Return the [x, y] coordinate for the center point of the cell that contains the specified text.  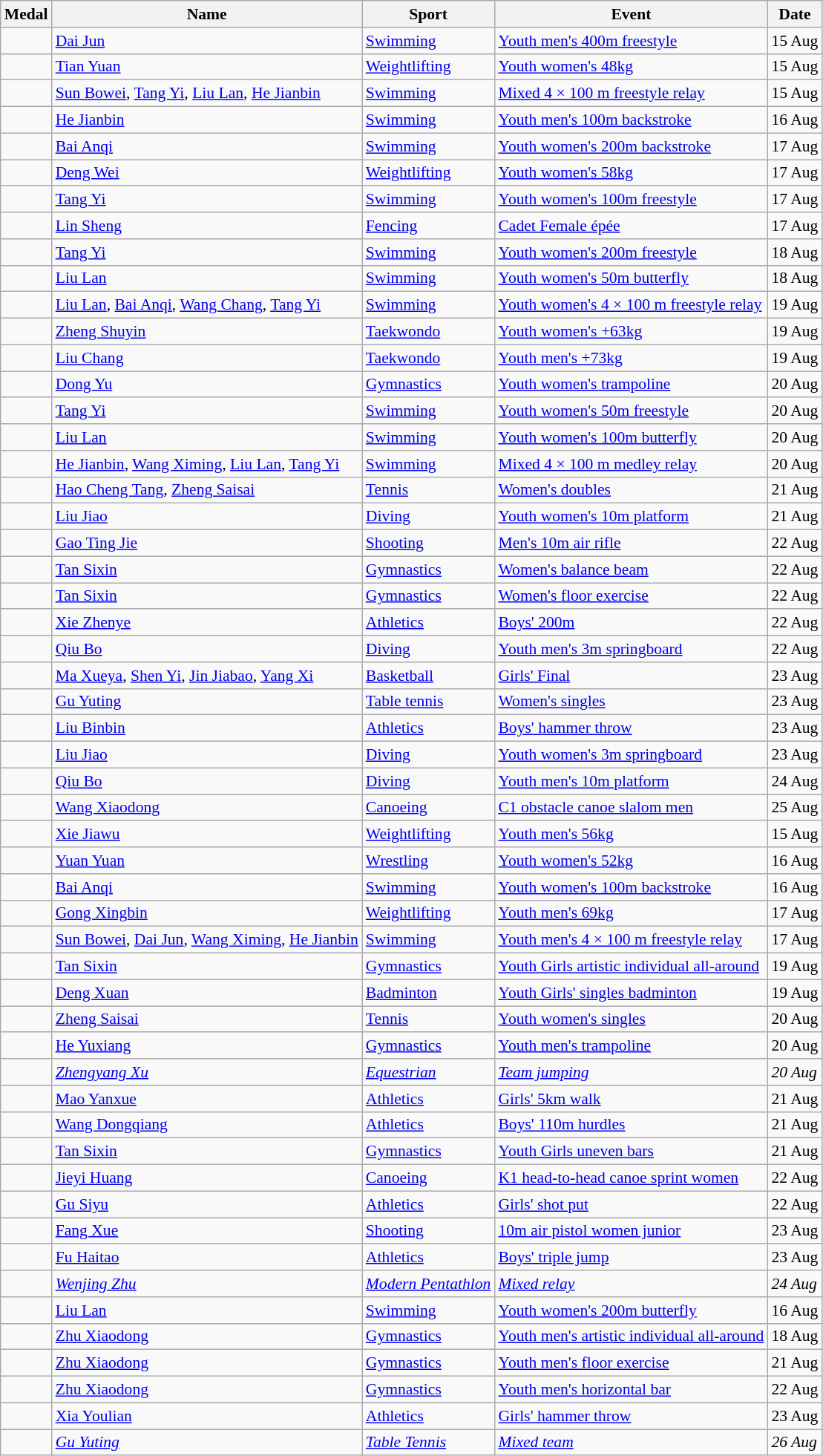
Youth women's 50m butterfly [631, 278]
Youth men's 56kg [631, 835]
Men's 10m air rifle [631, 543]
Mixed 4 × 100 m medley relay [631, 464]
He Jianbin [207, 120]
Jieyi Huang [207, 1178]
Girls' Final [631, 676]
Liu Lan, Bai Anqi, Wang Chang, Tang Yi [207, 305]
Wrestling [429, 861]
Youth women's 58kg [631, 173]
Youth women's 100m freestyle [631, 200]
Youth women's 100m backstroke [631, 887]
Youth men's 100m backstroke [631, 120]
Fang Xue [207, 1231]
Youth women's 4 × 100 m freestyle relay [631, 305]
Youth women's +63kg [631, 332]
Youth women's trampoline [631, 385]
Name [207, 14]
Youth women's 48kg [631, 67]
Tian Yuan [207, 67]
Women's singles [631, 702]
Mixed relay [631, 1284]
Medal [27, 14]
Equestrian [429, 1072]
Youth men's 400m freestyle [631, 41]
Hao Cheng Tang, Zheng Saisai [207, 490]
Mao Yanxue [207, 1099]
Fu Haitao [207, 1258]
26 Aug [794, 1443]
Xie Zhenye [207, 623]
Team jumping [631, 1072]
Deng Xuan [207, 993]
Youth women's 200m backstroke [631, 146]
Zheng Saisai [207, 1019]
Wang Dongqiang [207, 1125]
Mixed team [631, 1443]
Girls' 5km walk [631, 1099]
Basketball [429, 676]
Fencing [429, 226]
Women's floor exercise [631, 596]
Liu Chang [207, 358]
Youth men's 69kg [631, 913]
Youth Girls uneven bars [631, 1152]
Youth women's 10m platform [631, 517]
Boys' 200m [631, 623]
Boys' triple jump [631, 1258]
Table tennis [429, 702]
Mixed 4 × 100 m freestyle relay [631, 94]
Youth men's +73kg [631, 358]
Youth women's singles [631, 1019]
Sun Bowei, Tang Yi, Liu Lan, He Jianbin [207, 94]
Zhengyang Xu [207, 1072]
Boys' hammer throw [631, 728]
Wang Xiaodong [207, 808]
Youth women's 100m butterfly [631, 437]
Youth women's 3m springboard [631, 755]
Women's doubles [631, 490]
Youth men's artistic individual all-around [631, 1336]
Modern Pentathlon [429, 1284]
Sport [429, 14]
Boys' 110m hurdles [631, 1125]
He Jianbin, Wang Ximing, Liu Lan, Tang Yi [207, 464]
25 Aug [794, 808]
Youth men's horizontal bar [631, 1390]
Cadet Female épée [631, 226]
Women's balance beam [631, 569]
Youth men's 10m platform [631, 781]
Lin Sheng [207, 226]
Youth women's 200m freestyle [631, 252]
Xia Youlian [207, 1416]
Xie Jiawu [207, 835]
Ma Xueya, Shen Yi, Jin Jiabao, Yang Xi [207, 676]
Gong Xingbin [207, 913]
Youth men's trampoline [631, 1046]
Gu Siyu [207, 1204]
Liu Binbin [207, 728]
Youth men's 4 × 100 m freestyle relay [631, 940]
Deng Wei [207, 173]
Youth Girls' singles badminton [631, 993]
Dai Jun [207, 41]
Wenjing Zhu [207, 1284]
Yuan Yuan [207, 861]
He Yuxiang [207, 1046]
Youth women's 52kg [631, 861]
C1 obstacle canoe slalom men [631, 808]
Badminton [429, 993]
Table Tennis [429, 1443]
Zheng Shuyin [207, 332]
Dong Yu [207, 385]
10m air pistol women junior [631, 1231]
Youth Girls artistic individual all-around [631, 967]
Event [631, 14]
Youth women's 50m freestyle [631, 411]
Youth men's 3m springboard [631, 649]
Sun Bowei, Dai Jun, Wang Ximing, He Jianbin [207, 940]
Youth women's 200m butterfly [631, 1310]
Youth men's floor exercise [631, 1363]
K1 head-to-head canoe sprint women [631, 1178]
Girls' shot put [631, 1204]
Date [794, 14]
Girls' hammer throw [631, 1416]
Gao Ting Jie [207, 543]
